Detect which cell encompasses the target text, then output its [X, Y] center coordinate. 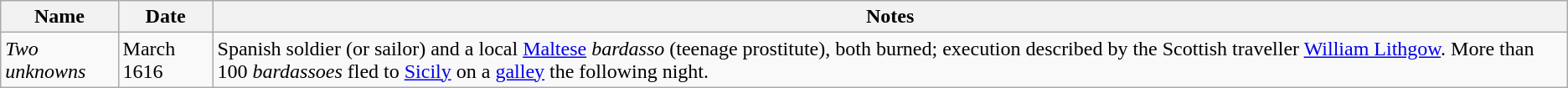
March 1616 [166, 60]
Notes [890, 17]
Two unknowns [59, 60]
Name [59, 17]
Date [166, 17]
